Determine the [X, Y] coordinate at the center of the cell enclosing the given text.  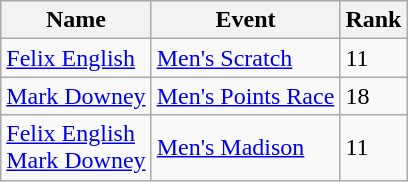
Men's Madison [246, 148]
Mark Downey [76, 96]
Name [76, 20]
Rank [374, 20]
18 [374, 96]
Felix English [76, 58]
Men's Scratch [246, 58]
Men's Points Race [246, 96]
Event [246, 20]
Felix EnglishMark Downey [76, 148]
